Capture the cell that displays the provided text and extract its [X, Y] central coordinate. 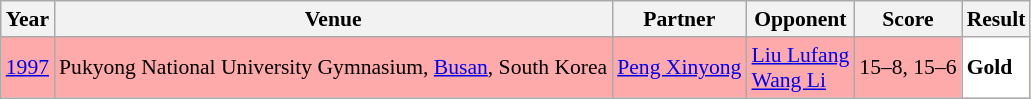
Venue [333, 19]
Pukyong National University Gymnasium, Busan, South Korea [333, 68]
1997 [28, 68]
Peng Xinyong [679, 68]
Result [996, 19]
Opponent [800, 19]
Gold [996, 68]
Score [908, 19]
Year [28, 19]
15–8, 15–6 [908, 68]
Partner [679, 19]
Liu Lufang Wang Li [800, 68]
